Pinpoint the cell where the given text exists, returning its (X, Y) midpoint coordinate. 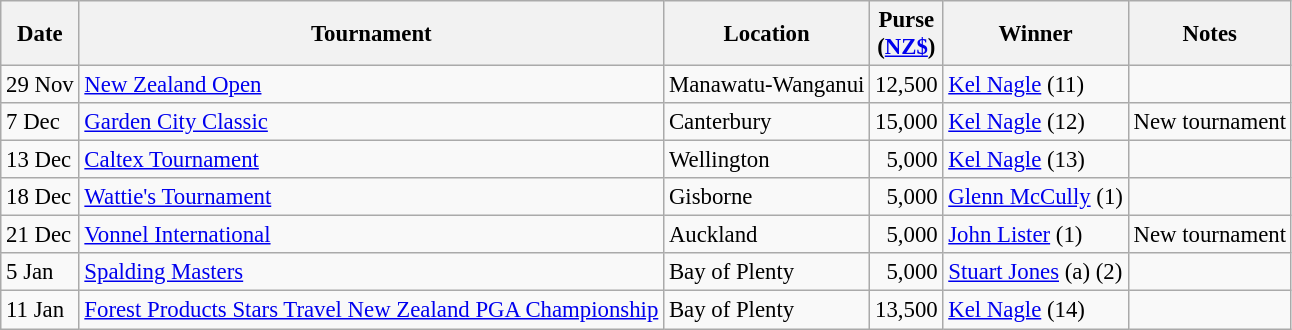
Tournament (372, 34)
Canterbury (767, 122)
Kel Nagle (14) (1036, 310)
Notes (1210, 34)
Garden City Classic (372, 122)
Wattie's Tournament (372, 197)
Caltex Tournament (372, 160)
5 Jan (40, 273)
Manawatu-Wanganui (767, 85)
Stuart Jones (a) (2) (1036, 273)
John Lister (1) (1036, 235)
Kel Nagle (12) (1036, 122)
Date (40, 34)
Location (767, 34)
15,000 (906, 122)
21 Dec (40, 235)
Spalding Masters (372, 273)
Gisborne (767, 197)
18 Dec (40, 197)
13,500 (906, 310)
Kel Nagle (11) (1036, 85)
12,500 (906, 85)
New Zealand Open (372, 85)
Purse(NZ$) (906, 34)
Auckland (767, 235)
Winner (1036, 34)
Wellington (767, 160)
29 Nov (40, 85)
13 Dec (40, 160)
11 Jan (40, 310)
Kel Nagle (13) (1036, 160)
7 Dec (40, 122)
Vonnel International (372, 235)
Forest Products Stars Travel New Zealand PGA Championship (372, 310)
Glenn McCully (1) (1036, 197)
